Identify which cell holds the provided text, then report its [x, y] central coordinate. 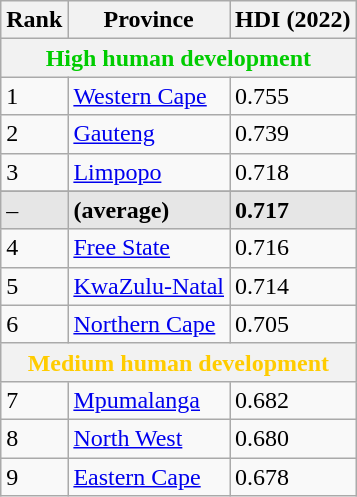
2 [34, 134]
8 [34, 438]
High human development [178, 58]
Eastern Cape [149, 477]
0.739 [293, 134]
1 [34, 96]
North West [149, 438]
6 [34, 324]
0.718 [293, 172]
0.680 [293, 438]
(average) [149, 210]
Mpumalanga [149, 400]
HDI (2022) [293, 20]
0.755 [293, 96]
0.716 [293, 248]
9 [34, 477]
Northern Cape [149, 324]
0.705 [293, 324]
– [34, 210]
7 [34, 400]
0.678 [293, 477]
Medium human development [178, 362]
4 [34, 248]
Western Cape [149, 96]
Province [149, 20]
Free State [149, 248]
0.717 [293, 210]
KwaZulu-Natal [149, 286]
0.714 [293, 286]
0.682 [293, 400]
3 [34, 172]
Gauteng [149, 134]
Rank [34, 20]
Limpopo [149, 172]
5 [34, 286]
